Detect which cell encompasses the target text, then output its [x, y] center coordinate. 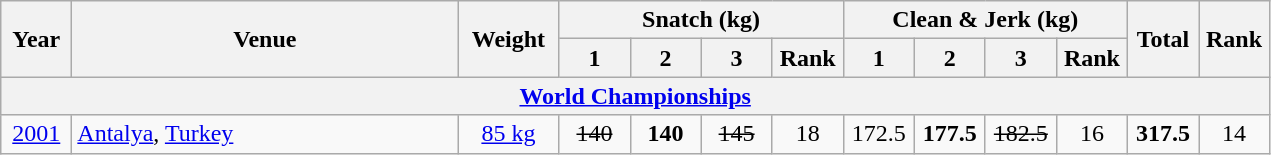
317.5 [1162, 134]
Year [36, 39]
Weight [508, 39]
World Championships [636, 96]
18 [808, 134]
145 [736, 134]
14 [1234, 134]
Clean & Jerk (kg) [985, 20]
182.5 [1020, 134]
Total [1162, 39]
Venue [265, 39]
2001 [36, 134]
172.5 [878, 134]
Snatch (kg) [701, 20]
Antalya, Turkey [265, 134]
85 kg [508, 134]
177.5 [950, 134]
16 [1092, 134]
